Extract the [X, Y] coordinate from the center of the cell holding the provided text.  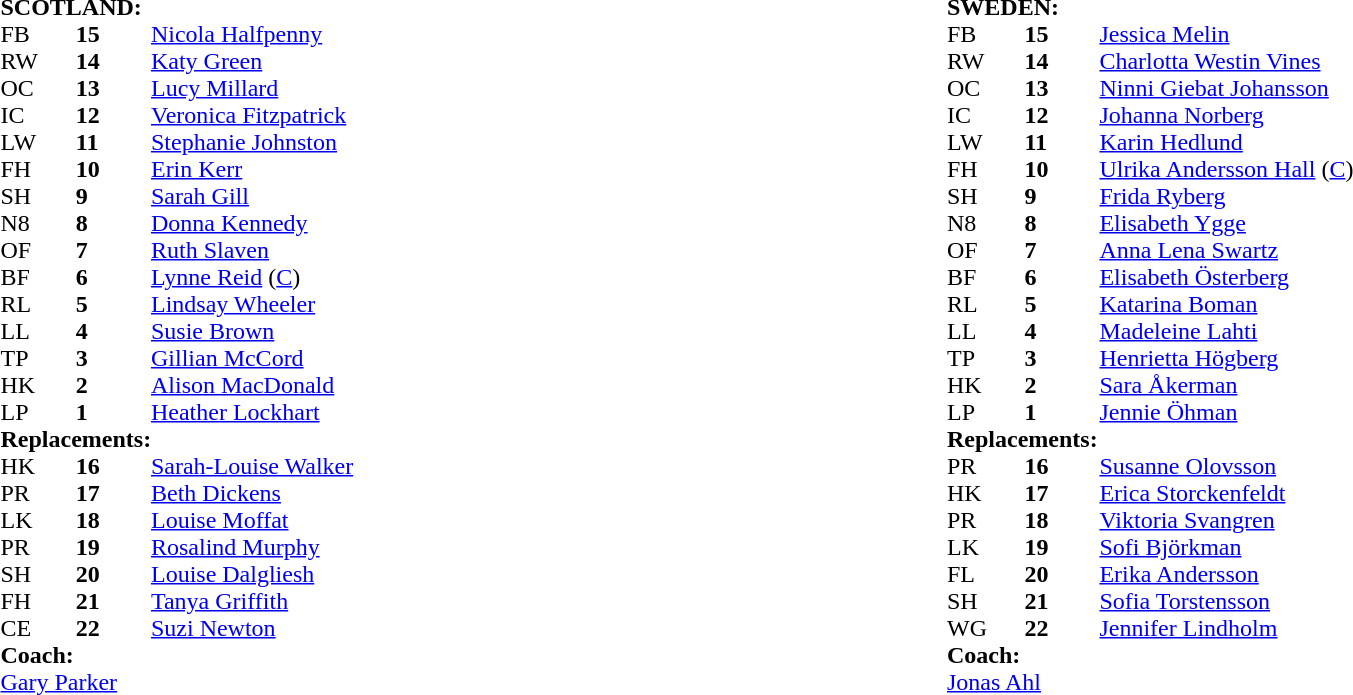
WG [986, 628]
FL [986, 574]
Lucy Millard [348, 88]
Veronica Fitzpatrick [348, 116]
Lynne Reid (C) [348, 278]
Erin Kerr [348, 170]
Suzi Newton [348, 628]
Rosalind Murphy [348, 548]
Louise Moffat [348, 520]
CE [38, 628]
Nicola Halfpenny [348, 34]
Coach: [470, 656]
Stephanie Johnston [348, 142]
Heather Lockhart [348, 412]
Tanya Griffith [348, 602]
Gary Parker [470, 682]
Sarah-Louise Walker [348, 466]
Replacements: [470, 440]
Alison MacDonald [348, 386]
Gillian McCord [348, 358]
Susie Brown [348, 332]
Katy Green [348, 62]
Lindsay Wheeler [348, 304]
Beth Dickens [348, 494]
Sarah Gill [348, 196]
Donna Kennedy [348, 224]
Louise Dalgliesh [348, 574]
Ruth Slaven [348, 250]
